Return [X, Y] of the center of cell containing provided text 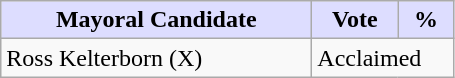
Acclaimed [383, 58]
Mayoral Candidate [156, 20]
% [426, 20]
Ross Kelterborn (X) [156, 58]
Vote [355, 20]
